Locate the cell with the specified text and output its (X, Y) center coordinate. 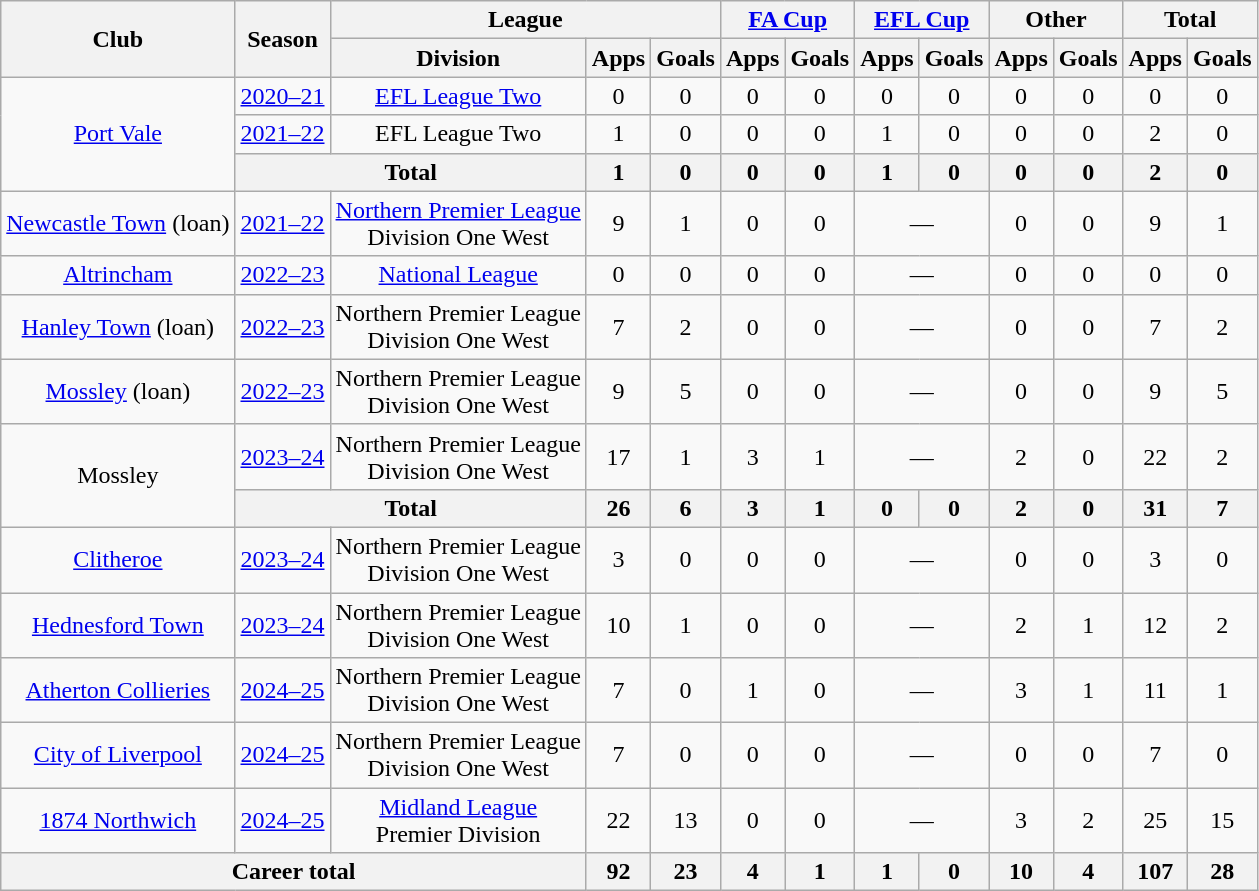
17 (618, 456)
11 (1155, 690)
League (525, 20)
National League (458, 275)
Season (282, 39)
23 (686, 872)
Hednesford Town (118, 624)
Altrincham (118, 275)
Newcastle Town (loan) (118, 224)
Clitheroe (118, 560)
Mossley (118, 476)
City of Liverpool (118, 756)
28 (1222, 872)
FA Cup (787, 20)
Other (1056, 20)
12 (1155, 624)
26 (618, 508)
Hanley Town (loan) (118, 326)
Mossley (loan) (118, 392)
Atherton Collieries (118, 690)
Port Vale (118, 134)
Career total (294, 872)
1874 Northwich (118, 820)
31 (1155, 508)
92 (618, 872)
6 (686, 508)
13 (686, 820)
EFL Cup (922, 20)
Division (458, 58)
2020–21 (282, 96)
Club (118, 39)
25 (1155, 820)
107 (1155, 872)
15 (1222, 820)
Midland LeaguePremier Division (458, 820)
